Detect which cell encompasses the target text, then output its [x, y] center coordinate. 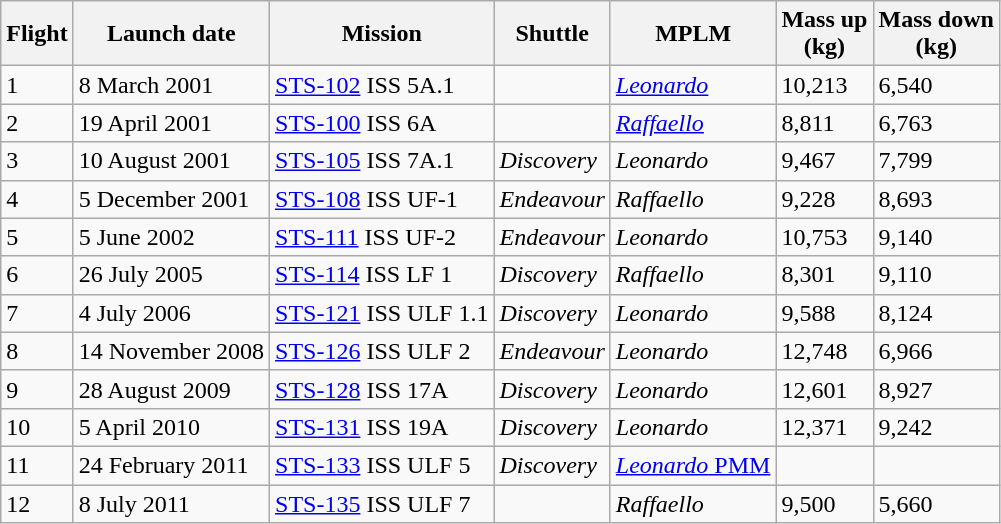
STS-135 ISS ULF 7 [382, 503]
STS-133 ISS ULF 5 [382, 465]
9,228 [824, 199]
5 April 2010 [171, 427]
STS-108 ISS UF-1 [382, 199]
3 [37, 161]
STS-131 ISS 19A [382, 427]
10 August 2001 [171, 161]
5,660 [936, 503]
Flight [37, 34]
8 [37, 351]
6,966 [936, 351]
STS-114 ISS LF 1 [382, 275]
10 [37, 427]
12,748 [824, 351]
10,753 [824, 237]
Mass down(kg) [936, 34]
9,588 [824, 313]
8 July 2011 [171, 503]
5 December 2001 [171, 199]
Mission [382, 34]
STS-111 ISS UF-2 [382, 237]
10,213 [824, 85]
12 [37, 503]
9,140 [936, 237]
8,811 [824, 123]
9 [37, 389]
MPLM [693, 34]
8,301 [824, 275]
9,110 [936, 275]
STS-100 ISS 6A [382, 123]
6 [37, 275]
9,500 [824, 503]
7 [37, 313]
Leonardo PMM [693, 465]
STS-102 ISS 5A.1 [382, 85]
12,601 [824, 389]
19 April 2001 [171, 123]
8 March 2001 [171, 85]
5 [37, 237]
4 [37, 199]
Launch date [171, 34]
14 November 2008 [171, 351]
7,799 [936, 161]
6,763 [936, 123]
4 July 2006 [171, 313]
26 July 2005 [171, 275]
Shuttle [552, 34]
STS-128 ISS 17A [382, 389]
11 [37, 465]
STS-126 ISS ULF 2 [382, 351]
12,371 [824, 427]
6,540 [936, 85]
8,693 [936, 199]
5 June 2002 [171, 237]
9,242 [936, 427]
2 [37, 123]
8,927 [936, 389]
8,124 [936, 313]
24 February 2011 [171, 465]
28 August 2009 [171, 389]
STS-105 ISS 7A.1 [382, 161]
STS-121 ISS ULF 1.1 [382, 313]
1 [37, 85]
Mass up(kg) [824, 34]
9,467 [824, 161]
